Scan for the cell matching the given text and deliver its (x, y) coordinate at center. 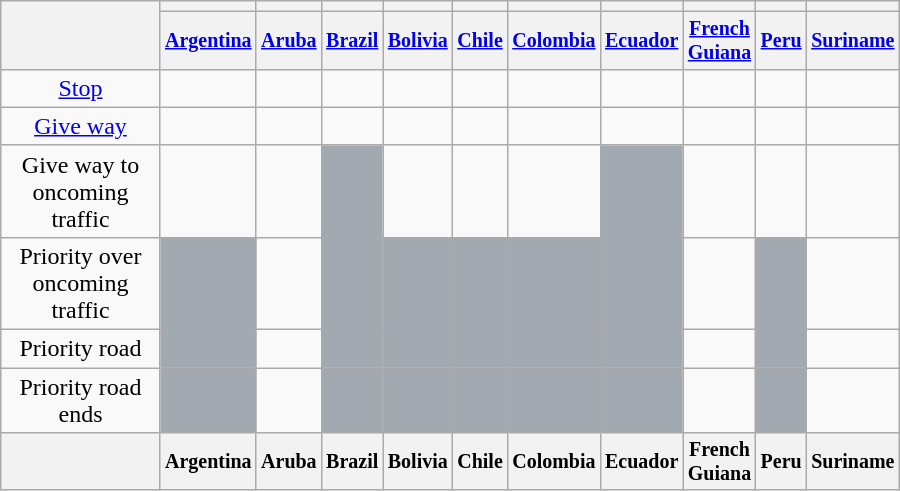
Priority over oncoming traffic (80, 283)
Give way to oncoming traffic (80, 191)
Stop (80, 88)
Priority road ends (80, 400)
Give way (80, 126)
Priority road (80, 349)
